From the cell containing the given text, extract its center point as [X, Y] coordinate. 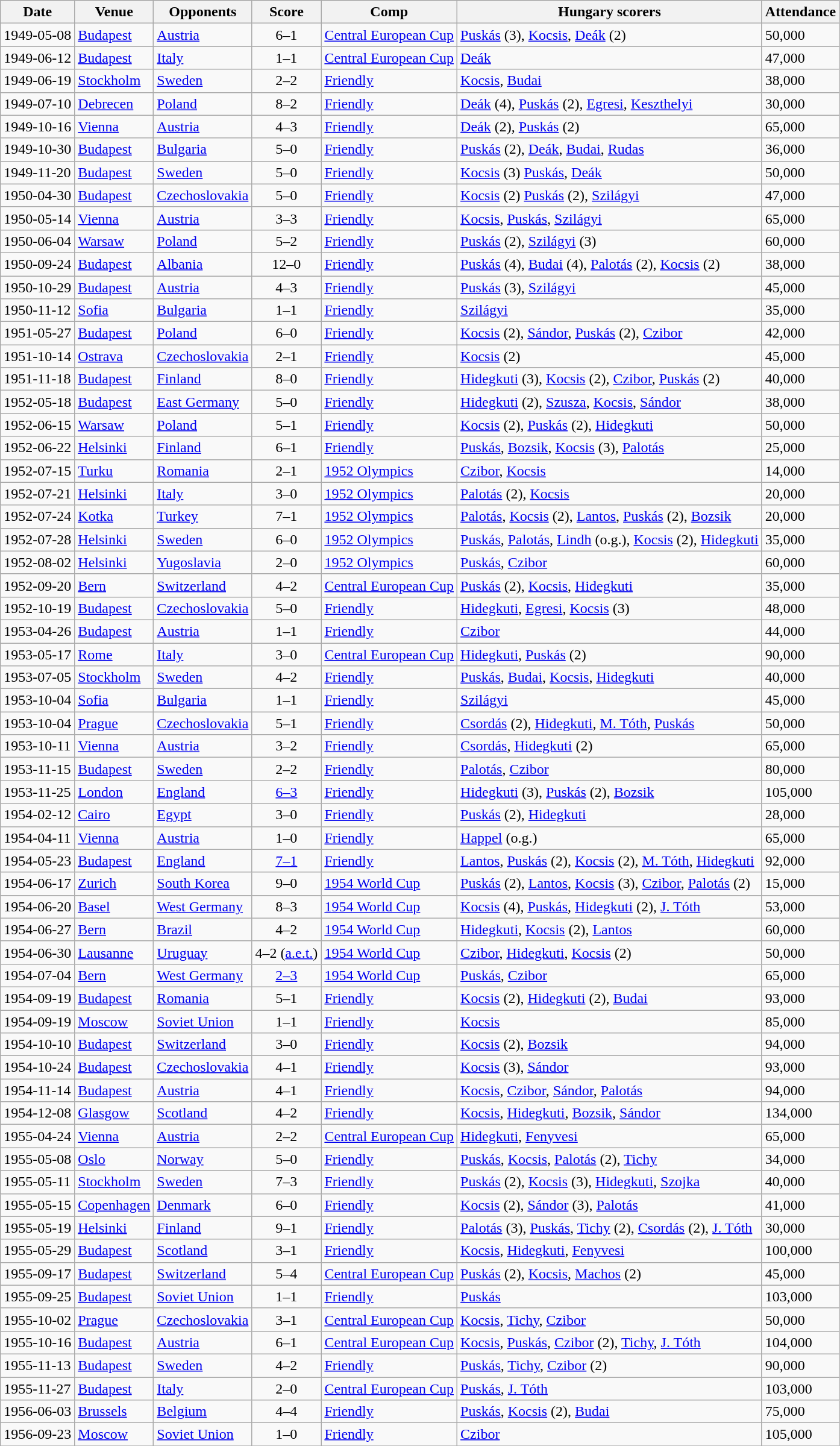
Yugoslavia [202, 562]
1952-10-19 [37, 608]
Puskás (2), Kocsis (3), Hidegkuti, Szojka [610, 1182]
1955-10-16 [37, 1342]
1954-06-17 [37, 884]
1955-05-08 [37, 1159]
Puskás (3), Kocsis, Deák (2) [610, 35]
1955-05-11 [37, 1182]
1954-10-10 [37, 1045]
1951-11-18 [37, 379]
Denmark [202, 1205]
4–4 [287, 1412]
South Korea [202, 884]
Kocsis, Czibor, Sándor, Palotás [610, 1090]
Zurich [114, 884]
Albania [202, 264]
1954-06-30 [37, 952]
Turkey [202, 517]
1954-02-12 [37, 815]
1954-04-11 [37, 838]
Turku [114, 471]
Kocsis [610, 1022]
Czibor, Kocsis [610, 471]
1953-07-05 [37, 677]
41,000 [800, 1205]
Kocsis (2), Sándor, Puskás (2), Czibor [610, 333]
9–1 [287, 1228]
Hidegkuti, Fenyvesi [610, 1136]
Hidegkuti (2), Szusza, Kocsis, Sándor [610, 402]
1953-10-11 [37, 746]
85,000 [800, 1022]
1949-06-12 [37, 58]
1955-05-19 [37, 1228]
1952-05-18 [37, 402]
Basel [114, 907]
Puskás [610, 1297]
3–3 [287, 218]
London [114, 792]
1953-11-25 [37, 792]
1954-12-08 [37, 1113]
8–3 [287, 907]
1954-06-27 [37, 929]
104,000 [800, 1342]
Egypt [202, 815]
Puskás, Bozsik, Kocsis (3), Palotás [610, 448]
Kocsis, Hidegkuti, Fenyvesi [610, 1251]
Kocsis (2), Puskás (2), Hidegkuti [610, 425]
Hidegkuti (3), Puskás (2), Bozsik [610, 792]
Rome [114, 654]
Brussels [114, 1412]
Kocsis (2), Sándor (3), Palotás [610, 1205]
1953-04-26 [37, 631]
1952-06-15 [37, 425]
92,000 [800, 861]
25,000 [800, 448]
Palotás (3), Puskás, Tichy (2), Csordás (2), J. Tóth [610, 1228]
Puskás, Budai, Kocsis, Hidegkuti [610, 677]
Palotás, Kocsis (2), Lantos, Puskás (2), Bozsik [610, 517]
Score [287, 12]
3–2 [287, 746]
Puskás, Kocsis (2), Budai [610, 1412]
Puskás (4), Budai (4), Palotás (2), Kocsis (2) [610, 264]
Norway [202, 1159]
Hidegkuti, Puskás (2) [610, 654]
Kocsis (2) [610, 356]
Puskás (2), Deák, Budai, Rudas [610, 149]
1953-11-15 [37, 769]
Kocsis, Puskás, Szilágyi [610, 218]
9–0 [287, 884]
1950-04-30 [37, 195]
Palotás (2), Kocsis [610, 494]
Deák (2), Puskás (2) [610, 127]
Ostrava [114, 356]
1952-08-02 [37, 562]
36,000 [800, 149]
80,000 [800, 769]
34,000 [800, 1159]
1951-05-27 [37, 333]
Brazil [202, 929]
Csordás, Hidegkuti (2) [610, 746]
Kocsis, Tichy, Czibor [610, 1319]
1955-10-02 [37, 1319]
Palotás, Czibor [610, 769]
Venue [114, 12]
Happel (o.g.) [610, 838]
14,000 [800, 471]
8–2 [287, 104]
1954-11-14 [37, 1090]
Puskás (2), Lantos, Kocsis (3), Czibor, Palotás (2) [610, 884]
1949-07-10 [37, 104]
1949-06-19 [37, 81]
Puskás, Kocsis, Palotás (2), Tichy [610, 1159]
Hidegkuti, Egresi, Kocsis (3) [610, 608]
Deák (4), Puskás (2), Egresi, Keszthelyi [610, 104]
Belgium [202, 1412]
53,000 [800, 907]
1955-11-27 [37, 1388]
1949-05-08 [37, 35]
Kotka [114, 517]
1956-09-23 [37, 1435]
Kocsis (2) Puskás (2), Szilágyi [610, 195]
1955-11-13 [37, 1365]
Attendance [800, 12]
134,000 [800, 1113]
Kocsis (2), Bozsik [610, 1045]
Czibor, Hidegkuti, Kocsis (2) [610, 952]
1950-05-14 [37, 218]
48,000 [800, 608]
Kocsis (3), Sándor [610, 1067]
75,000 [800, 1412]
Kocsis (4), Puskás, Hidegkuti (2), J. Tóth [610, 907]
1952-06-22 [37, 448]
1949-10-16 [37, 127]
1954-05-23 [37, 861]
1954-06-20 [37, 907]
12–0 [287, 264]
1951-10-14 [37, 356]
1950-10-29 [37, 288]
1956-06-03 [37, 1412]
1954-10-24 [37, 1067]
Puskás (2), Kocsis, Machos (2) [610, 1274]
1955-09-17 [37, 1274]
2–3 [287, 975]
Puskás (2), Hidegkuti [610, 815]
1954-07-04 [37, 975]
Kocsis (2), Hidegkuti (2), Budai [610, 998]
1950-06-04 [37, 241]
Hidegkuti (3), Kocsis (2), Czibor, Puskás (2) [610, 379]
1952-09-20 [37, 585]
Puskás, J. Tóth [610, 1388]
1952-07-21 [37, 494]
Hidegkuti, Kocsis (2), Lantos [610, 929]
1955-09-25 [37, 1297]
1950-09-24 [37, 264]
5–4 [287, 1274]
Lausanne [114, 952]
6–3 [287, 792]
1952-07-28 [37, 539]
Puskás, Tichy, Czibor (2) [610, 1365]
Oslo [114, 1159]
100,000 [800, 1251]
Hungary scorers [610, 12]
7–3 [287, 1182]
1950-11-12 [37, 310]
Opponents [202, 12]
Debrecen [114, 104]
1953-05-17 [37, 654]
44,000 [800, 631]
Date [37, 12]
1955-05-29 [37, 1251]
28,000 [800, 815]
Kocsis (3) Puskás, Deák [610, 172]
Csordás (2), Hidegkuti, M. Tóth, Puskás [610, 723]
1952-07-15 [37, 471]
Puskás (2), Szilágyi (3) [610, 241]
Copenhagen [114, 1205]
1952-07-24 [37, 517]
Deák [610, 58]
Glasgow [114, 1113]
Cairo [114, 815]
4–2 (a.e.t.) [287, 952]
42,000 [800, 333]
1949-10-30 [37, 149]
Kocsis, Puskás, Czibor (2), Tichy, J. Tóth [610, 1342]
Comp [389, 12]
1949-11-20 [37, 172]
Kocsis, Hidegkuti, Bozsik, Sándor [610, 1113]
Lantos, Puskás (2), Kocsis (2), M. Tóth, Hidegkuti [610, 861]
Kocsis, Budai [610, 81]
Puskás (3), Szilágyi [610, 288]
Puskás (2), Kocsis, Hidegkuti [610, 585]
East Germany [202, 402]
1955-04-24 [37, 1136]
15,000 [800, 884]
Puskás, Palotás, Lindh (o.g.), Kocsis (2), Hidegkuti [610, 539]
Uruguay [202, 952]
8–0 [287, 379]
1955-05-15 [37, 1205]
5–2 [287, 241]
